Scan for the cell matching the given text and deliver its [X, Y] coordinate at center. 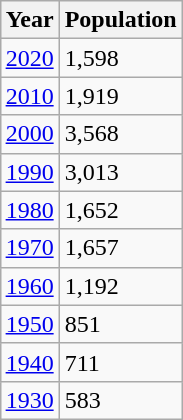
1960 [30, 286]
1,598 [120, 58]
1950 [30, 324]
2010 [30, 96]
3,568 [120, 134]
2000 [30, 134]
1,919 [120, 96]
583 [120, 400]
1990 [30, 172]
1,657 [120, 248]
Year [30, 20]
851 [120, 324]
1970 [30, 248]
2020 [30, 58]
Population [120, 20]
3,013 [120, 172]
1,652 [120, 210]
1930 [30, 400]
1940 [30, 362]
1980 [30, 210]
711 [120, 362]
1,192 [120, 286]
